Extract the (x, y) coordinate from the center of the cell holding the provided text.  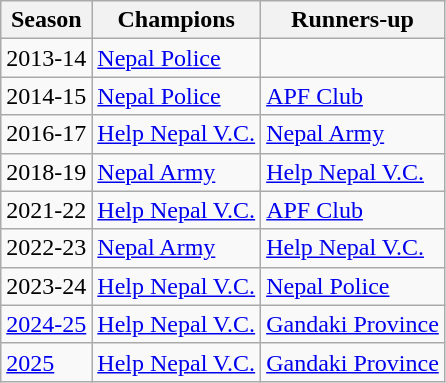
Season (46, 20)
2024-25 (46, 324)
2023-24 (46, 286)
2016-17 (46, 134)
Runners-up (353, 20)
Champions (176, 20)
2014-15 (46, 96)
2025 (46, 362)
2022-23 (46, 248)
2021-22 (46, 210)
2018-19 (46, 172)
2013-14 (46, 58)
